Return the [x, y] coordinate for the center point of the cell that contains the specified text.  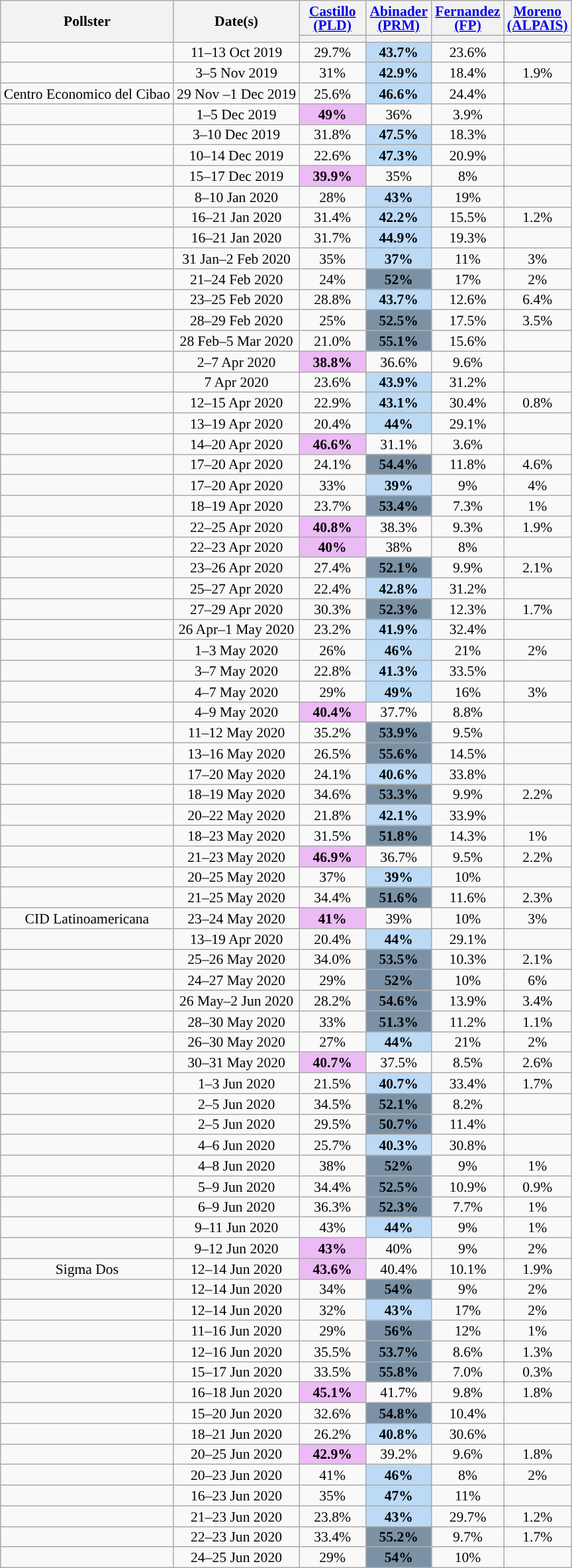
27.4% [332, 568]
43.9% [399, 382]
15–17 Dec 2019 [236, 176]
23.8% [332, 1516]
37.5% [399, 1063]
13–16 May 2020 [236, 754]
0.9% [538, 1186]
10.1% [467, 1269]
26–30 May 2020 [236, 1041]
30.6% [467, 1434]
3–7 May 2020 [236, 670]
40.6% [399, 774]
3–5 Nov 2019 [236, 73]
54.8% [399, 1414]
19.3% [467, 238]
53.5% [399, 959]
3.6% [467, 444]
30.3% [332, 609]
14.3% [467, 836]
27–29 Apr 2020 [236, 609]
26 May–2 Jun 2020 [236, 1000]
25.7% [332, 1145]
31.8% [332, 135]
42.8% [399, 588]
31% [332, 73]
54.4% [399, 465]
46.9% [332, 856]
23–25 Feb 2020 [236, 299]
19% [467, 196]
21–25 May 2020 [236, 898]
6% [538, 980]
10.3% [467, 959]
6.4% [538, 299]
26 Apr–1 May 2020 [236, 629]
3.5% [538, 321]
28–29 Feb 2020 [236, 321]
22–23 Apr 2020 [236, 547]
7.3% [467, 506]
25–27 Apr 2020 [236, 588]
20–23 Jun 2020 [236, 1475]
28.8% [332, 299]
18–23 May 2020 [236, 836]
31.5% [332, 836]
47.5% [399, 135]
38.3% [399, 526]
15–20 Jun 2020 [236, 1414]
21.8% [332, 815]
50.7% [399, 1125]
31.7% [332, 238]
55.2% [399, 1537]
25% [332, 321]
56% [399, 1330]
22.9% [332, 403]
1–3 Jun 2020 [236, 1084]
55.8% [399, 1371]
15.5% [467, 217]
8.2% [467, 1104]
11–13 Oct 2019 [236, 52]
28 Feb–5 Mar 2020 [236, 340]
10.9% [467, 1186]
7.7% [467, 1207]
2.3% [538, 898]
12–15 Apr 2020 [236, 403]
36% [399, 114]
Date(s) [236, 21]
17–20 May 2020 [236, 774]
11–16 Jun 2020 [236, 1330]
28.2% [332, 1000]
11.6% [467, 898]
8.8% [467, 711]
36.3% [332, 1207]
32.4% [467, 629]
39.9% [332, 176]
34% [332, 1289]
37.7% [399, 711]
18.3% [467, 135]
Centro Economico del Cibao [87, 94]
4–6 Jun 2020 [236, 1145]
16–18 Jun 2020 [236, 1392]
42.2% [399, 217]
10.4% [467, 1414]
12.3% [467, 609]
47.3% [399, 155]
21.5% [332, 1084]
3–10 Dec 2019 [236, 135]
Castillo(PLD) [332, 18]
51.3% [399, 1021]
24–25 Jun 2020 [236, 1558]
23–26 Apr 2020 [236, 568]
1.3% [538, 1351]
25–26 May 2020 [236, 959]
24–27 May 2020 [236, 980]
9.8% [467, 1392]
15.6% [467, 340]
14.5% [467, 754]
21.0% [332, 340]
29.5% [332, 1125]
35.2% [332, 733]
39.2% [399, 1455]
53.3% [399, 795]
Pollster [87, 21]
18.4% [467, 73]
2–7 Apr 2020 [236, 362]
23–24 May 2020 [236, 918]
51.8% [399, 836]
41.9% [399, 629]
4–7 May 2020 [236, 692]
31 Jan–2 Feb 2020 [236, 258]
26% [332, 651]
22.6% [332, 155]
44.9% [399, 238]
Abinader(PRM) [399, 18]
26.2% [332, 1434]
21–23 May 2020 [236, 856]
33.9% [467, 815]
16% [467, 692]
9–12 Jun 2020 [236, 1248]
21–24 Feb 2020 [236, 280]
21–23 Jun 2020 [236, 1516]
10–14 Dec 2019 [236, 155]
26.5% [332, 754]
13.9% [467, 1000]
4–8 Jun 2020 [236, 1166]
0.3% [538, 1371]
17.5% [467, 321]
38.8% [332, 362]
4–9 May 2020 [236, 711]
43.1% [399, 403]
53.7% [399, 1351]
1–3 May 2020 [236, 651]
16–23 Jun 2020 [236, 1496]
15–17 Jun 2020 [236, 1371]
14–20 Apr 2020 [236, 444]
22.4% [332, 588]
18–21 Jun 2020 [236, 1434]
18–19 Apr 2020 [236, 506]
12–16 Jun 2020 [236, 1351]
11.2% [467, 1021]
34.5% [332, 1104]
11.4% [467, 1125]
41.3% [399, 670]
9–11 Jun 2020 [236, 1228]
0.8% [538, 403]
1.1% [538, 1021]
20–22 May 2020 [236, 815]
22–25 Apr 2020 [236, 526]
32% [332, 1310]
20–25 Jun 2020 [236, 1455]
34.6% [332, 795]
45.1% [332, 1392]
30.4% [467, 403]
8–10 Jan 2020 [236, 196]
31.1% [399, 444]
31.4% [332, 217]
42.1% [399, 815]
47% [399, 1496]
51.6% [399, 898]
18–19 May 2020 [236, 795]
53.9% [399, 733]
3.9% [467, 114]
2.6% [538, 1063]
40.3% [399, 1145]
30.8% [467, 1145]
29 Nov –1 Dec 2019 [236, 94]
24% [332, 280]
35.5% [332, 1351]
54.6% [399, 1000]
11.8% [467, 465]
53.4% [399, 506]
22.8% [332, 670]
28–30 May 2020 [236, 1021]
3.4% [538, 1000]
55.1% [399, 340]
12% [467, 1330]
32.6% [332, 1414]
11–12 May 2020 [236, 733]
55.6% [399, 754]
8.5% [467, 1063]
33.8% [467, 774]
1–5 Dec 2019 [236, 114]
41.7% [399, 1392]
Fernandez(FP) [467, 18]
20–25 May 2020 [236, 877]
CID Latinoamericana [87, 918]
22–23 Jun 2020 [236, 1537]
27% [332, 1041]
Moreno(ALPAIS) [538, 18]
30–31 May 2020 [236, 1063]
4.6% [538, 465]
28% [332, 196]
36.7% [399, 856]
9.7% [467, 1537]
7.0% [467, 1371]
34.0% [332, 959]
43.6% [332, 1269]
12.6% [467, 299]
8.6% [467, 1351]
23.7% [332, 506]
9.3% [467, 526]
Sigma Dos [87, 1269]
23.2% [332, 629]
25.6% [332, 94]
6–9 Jun 2020 [236, 1207]
5–9 Jun 2020 [236, 1186]
20.9% [467, 155]
7 Apr 2020 [236, 382]
36.6% [399, 362]
4% [538, 485]
24.4% [467, 94]
